Determine the [x, y] coordinate at the center of the cell enclosing the given text.  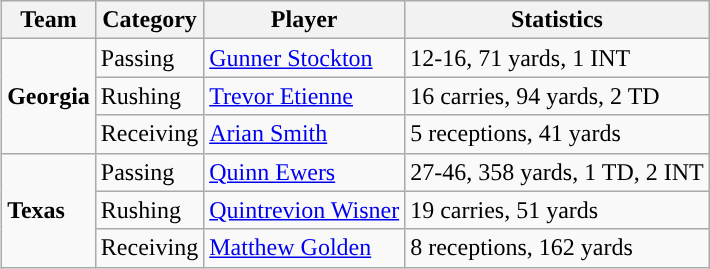
Quintrevion Wisner [304, 210]
Player [304, 20]
Gunner Stockton [304, 58]
12-16, 71 yards, 1 INT [558, 58]
Quinn Ewers [304, 172]
Trevor Etienne [304, 96]
Texas [49, 210]
Statistics [558, 20]
Arian Smith [304, 134]
Georgia [49, 96]
5 receptions, 41 yards [558, 134]
16 carries, 94 yards, 2 TD [558, 96]
27-46, 358 yards, 1 TD, 2 INT [558, 172]
8 receptions, 162 yards [558, 248]
Category [149, 20]
19 carries, 51 yards [558, 210]
Matthew Golden [304, 248]
Team [49, 20]
